Return [X, Y] of the center of cell containing provided text 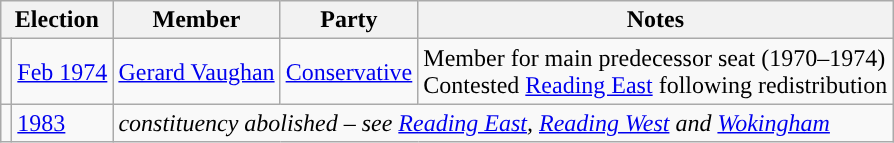
Gerard Vaughan [196, 72]
Election [57, 20]
Feb 1974 [62, 72]
Member [196, 20]
1983 [62, 123]
Member for main predecessor seat (1970–1974)Contested Reading East following redistribution [656, 72]
Notes [656, 20]
Party [349, 20]
constituency abolished – see Reading East, Reading West and Wokingham [503, 123]
Conservative [349, 72]
